Capture the cell that displays the provided text and extract its (x, y) central coordinate. 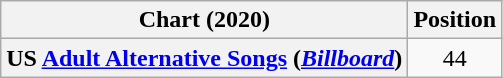
Position (455, 20)
US Adult Alternative Songs (Billboard) (204, 58)
Chart (2020) (204, 20)
44 (455, 58)
